For the text-containing cell, return its midpoint in [x, y] coordinate format. 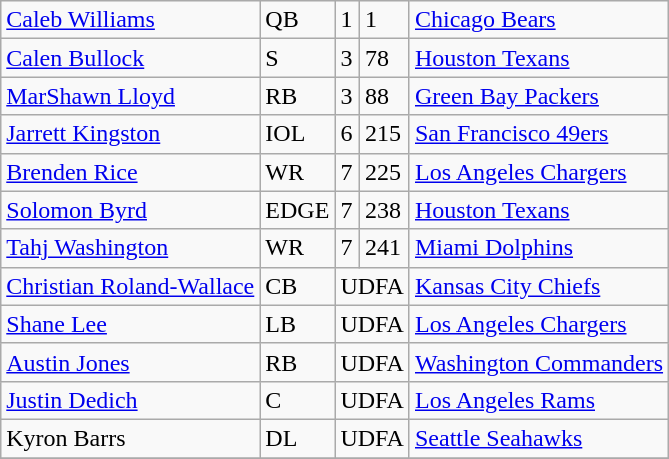
215 [384, 134]
MarShawn Lloyd [130, 96]
Kansas City Chiefs [538, 286]
6 [348, 134]
Seattle Seahawks [538, 438]
Calen Bullock [130, 58]
DL [298, 438]
EDGE [298, 210]
CB [298, 286]
241 [384, 248]
Miami Dolphins [538, 248]
Brenden Rice [130, 172]
Austin Jones [130, 362]
S [298, 58]
88 [384, 96]
Tahj Washington [130, 248]
78 [384, 58]
Jarrett Kingston [130, 134]
Caleb Williams [130, 20]
Solomon Byrd [130, 210]
Los Angeles Rams [538, 400]
Green Bay Packers [538, 96]
Kyron Barrs [130, 438]
Washington Commanders [538, 362]
Shane Lee [130, 324]
Chicago Bears [538, 20]
Christian Roland-Wallace [130, 286]
C [298, 400]
225 [384, 172]
QB [298, 20]
Justin Dedich [130, 400]
LB [298, 324]
San Francisco 49ers [538, 134]
238 [384, 210]
IOL [298, 134]
